Find where the given text appears and provide that cell's center as (x, y) coordinate. 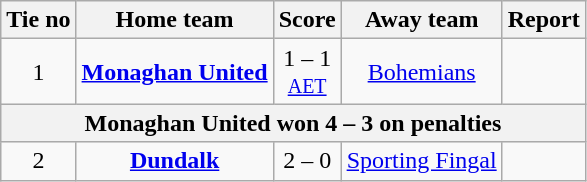
2 – 0 (307, 161)
Tie no (38, 20)
Home team (174, 20)
Report (544, 20)
Bohemians (422, 72)
Dundalk (174, 161)
Monaghan United won 4 – 3 on penalties (293, 123)
Sporting Fingal (422, 161)
2 (38, 161)
Score (307, 20)
1 – 1 AET (307, 72)
Away team (422, 20)
1 (38, 72)
Monaghan United (174, 72)
